Output the (x, y) coordinate of the center of the cell containing the given text.  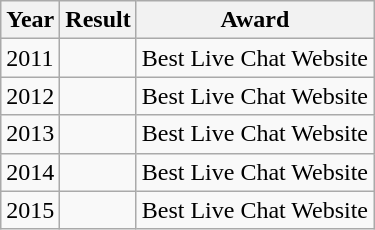
2013 (30, 134)
Result (98, 20)
2012 (30, 96)
2014 (30, 172)
2015 (30, 210)
Award (254, 20)
Year (30, 20)
2011 (30, 58)
